Detect which cell encompasses the target text, then output its [x, y] center coordinate. 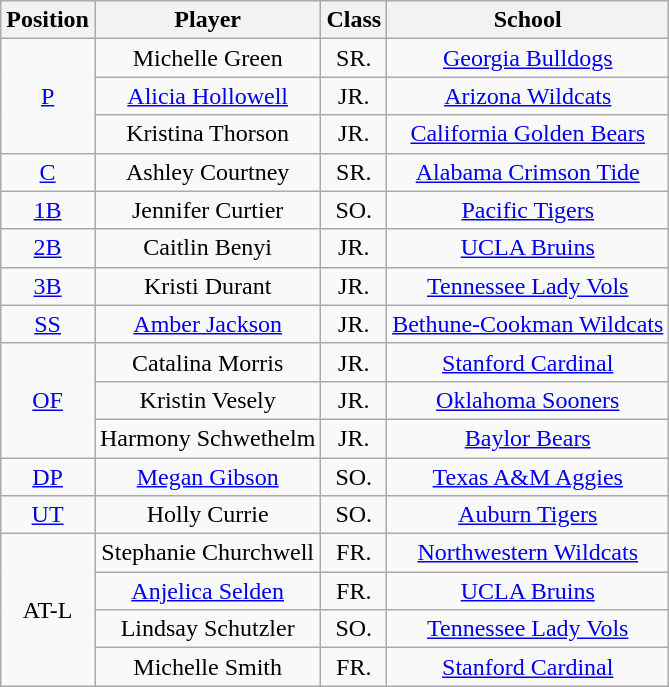
C [48, 172]
Oklahoma Sooners [528, 400]
DP [48, 477]
Holly Currie [207, 515]
Class [354, 20]
Arizona Wildcats [528, 96]
Pacific Tigers [528, 210]
P [48, 96]
Megan Gibson [207, 477]
Alicia Hollowell [207, 96]
Catalina Morris [207, 362]
UT [48, 515]
School [528, 20]
Baylor Bears [528, 438]
Auburn Tigers [528, 515]
Michelle Smith [207, 667]
Stephanie Churchwell [207, 553]
Lindsay Schutzler [207, 629]
1B [48, 210]
Kristin Vesely [207, 400]
Caitlin Benyi [207, 248]
Ashley Courtney [207, 172]
Harmony Schwethelm [207, 438]
Georgia Bulldogs [528, 58]
Anjelica Selden [207, 591]
Alabama Crimson Tide [528, 172]
Amber Jackson [207, 324]
AT-L [48, 610]
OF [48, 400]
Northwestern Wildcats [528, 553]
Kristi Durant [207, 286]
Texas A&M Aggies [528, 477]
Michelle Green [207, 58]
California Golden Bears [528, 134]
Position [48, 20]
Kristina Thorson [207, 134]
Bethune-Cookman Wildcats [528, 324]
Jennifer Curtier [207, 210]
3B [48, 286]
2B [48, 248]
SS [48, 324]
Player [207, 20]
